Return [x, y] of the center of cell containing provided text 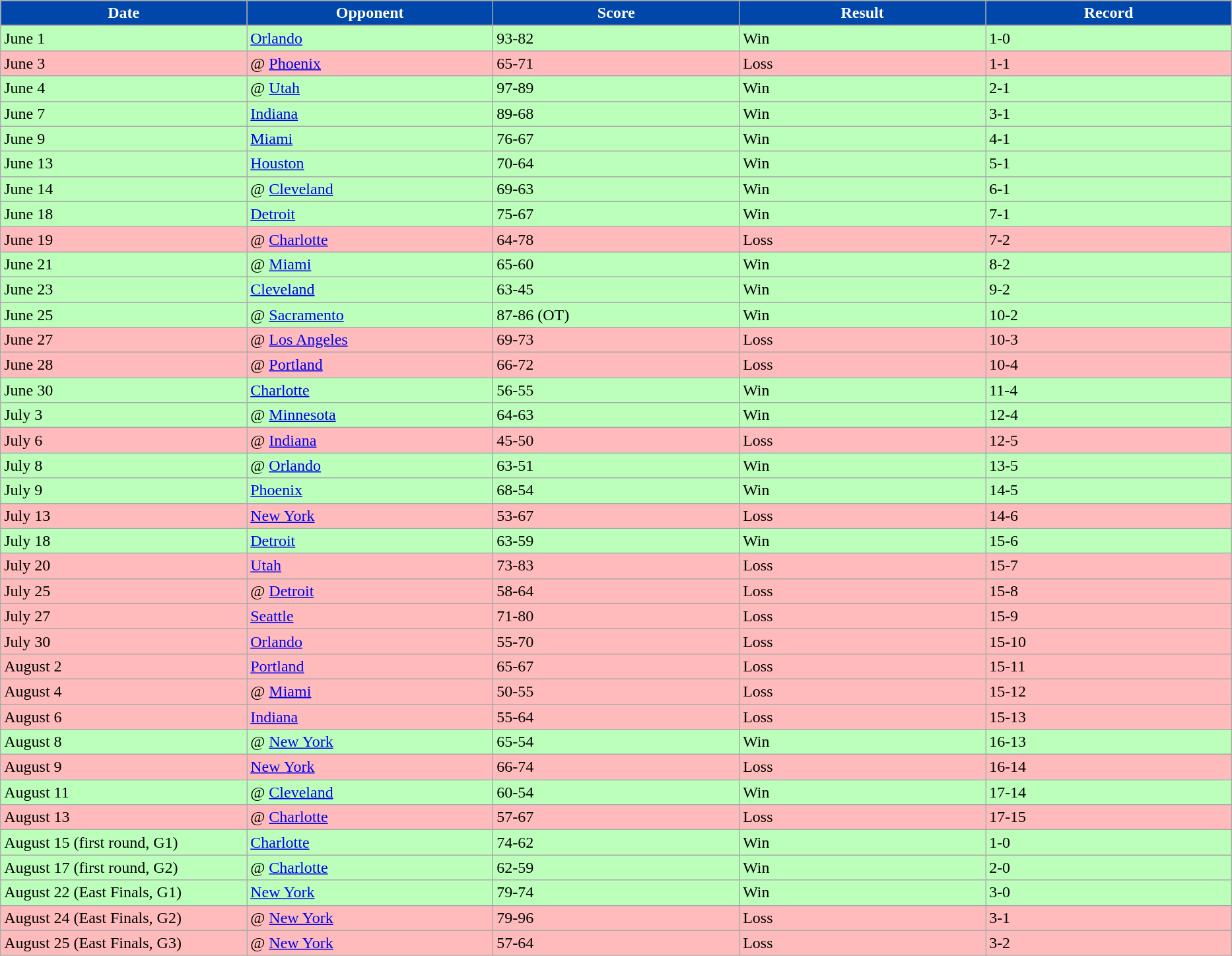
15-11 [1109, 666]
August 9 [124, 767]
July 6 [124, 440]
2-1 [1109, 88]
August 13 [124, 817]
Record [1109, 13]
69-73 [617, 340]
58-64 [617, 591]
15-9 [1109, 616]
August 17 (first round, G2) [124, 868]
June 19 [124, 239]
June 21 [124, 264]
55-64 [617, 716]
45-50 [617, 440]
55-70 [617, 641]
Date [124, 13]
Phoenix [370, 491]
11-4 [1109, 390]
July 30 [124, 641]
3-0 [1109, 893]
August 24 (East Finals, G2) [124, 918]
79-96 [617, 918]
16-13 [1109, 742]
63-59 [617, 541]
July 25 [124, 591]
@ Sacramento [370, 315]
15-12 [1109, 691]
89-68 [617, 114]
50-55 [617, 691]
10-4 [1109, 365]
Utah [370, 566]
August 8 [124, 742]
74-62 [617, 842]
71-80 [617, 616]
Houston [370, 164]
7-1 [1109, 214]
56-55 [617, 390]
75-67 [617, 214]
14-6 [1109, 516]
June 9 [124, 139]
July 3 [124, 415]
July 20 [124, 566]
June 7 [124, 114]
@ Minnesota [370, 415]
10-3 [1109, 340]
Result [862, 13]
62-59 [617, 868]
Score [617, 13]
August 6 [124, 716]
68-54 [617, 491]
9-2 [1109, 289]
60-54 [617, 792]
15-10 [1109, 641]
53-67 [617, 516]
63-45 [617, 289]
76-67 [617, 139]
August 15 (first round, G1) [124, 842]
17-14 [1109, 792]
June 23 [124, 289]
June 13 [124, 164]
66-72 [617, 365]
Portland [370, 666]
August 4 [124, 691]
Seattle [370, 616]
16-14 [1109, 767]
June 28 [124, 365]
June 1 [124, 38]
August 22 (East Finals, G1) [124, 893]
57-64 [617, 943]
65-54 [617, 742]
15-8 [1109, 591]
June 25 [124, 315]
2-0 [1109, 868]
July 8 [124, 465]
6-1 [1109, 189]
70-64 [617, 164]
July 13 [124, 516]
64-63 [617, 415]
3-2 [1109, 943]
63-51 [617, 465]
15-7 [1109, 566]
June 18 [124, 214]
July 27 [124, 616]
June 30 [124, 390]
14-5 [1109, 491]
79-74 [617, 893]
12-4 [1109, 415]
13-5 [1109, 465]
@ Phoenix [370, 63]
73-83 [617, 566]
57-67 [617, 817]
64-78 [617, 239]
15-13 [1109, 716]
65-67 [617, 666]
7-2 [1109, 239]
4-1 [1109, 139]
Miami [370, 139]
69-63 [617, 189]
87-86 (OT) [617, 315]
June 4 [124, 88]
August 2 [124, 666]
1-1 [1109, 63]
65-71 [617, 63]
June 3 [124, 63]
15-6 [1109, 541]
@ Detroit [370, 591]
5-1 [1109, 164]
17-15 [1109, 817]
Opponent [370, 13]
97-89 [617, 88]
July 18 [124, 541]
8-2 [1109, 264]
@ Portland [370, 365]
@ Orlando [370, 465]
66-74 [617, 767]
10-2 [1109, 315]
August 11 [124, 792]
June 14 [124, 189]
@ Utah [370, 88]
65-60 [617, 264]
June 27 [124, 340]
@ Los Angeles [370, 340]
12-5 [1109, 440]
July 9 [124, 491]
@ Indiana [370, 440]
93-82 [617, 38]
Cleveland [370, 289]
August 25 (East Finals, G3) [124, 943]
